Find where the given text appears and provide that cell's center as (X, Y) coordinate. 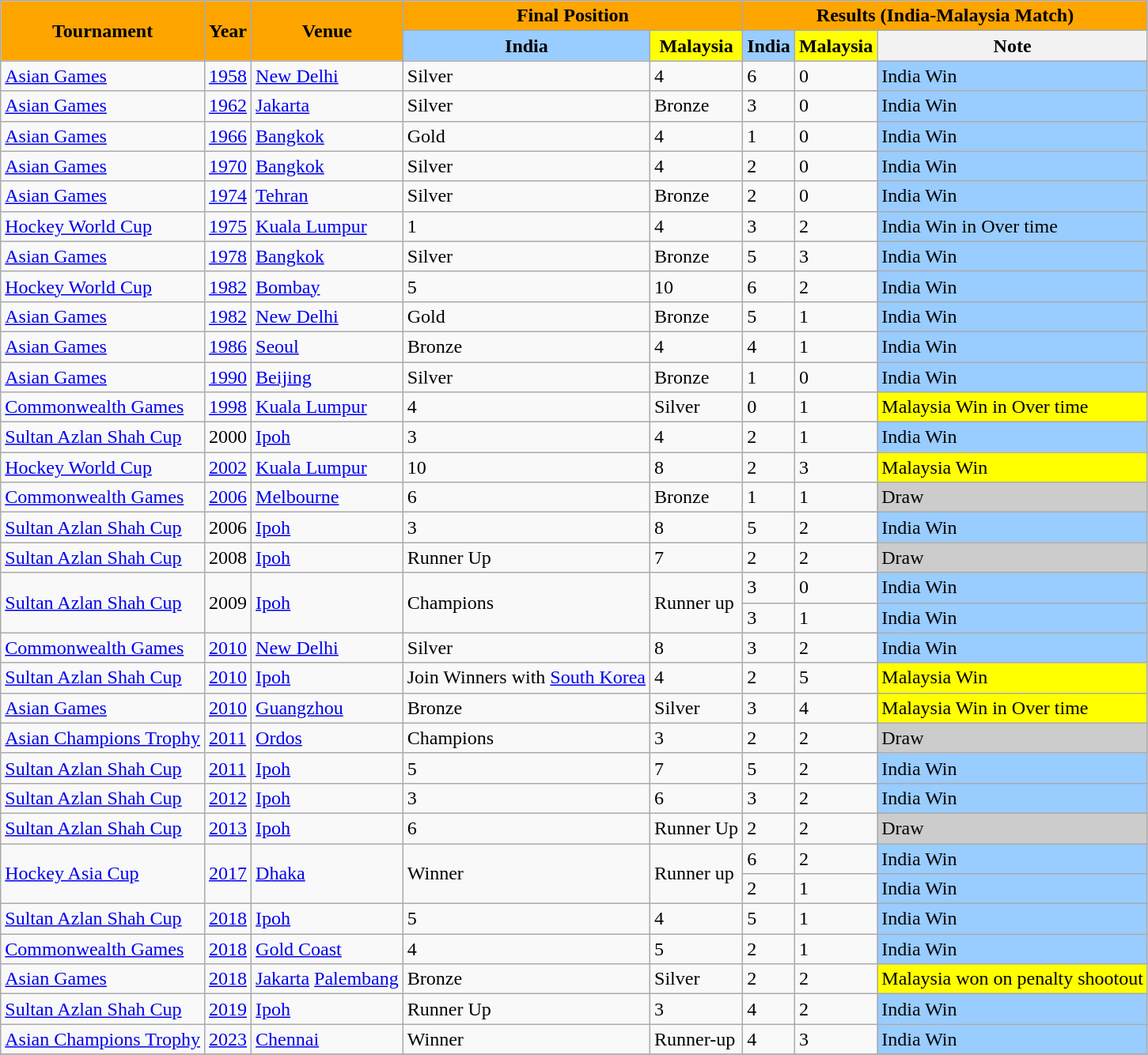
Hockey Asia Cup (103, 873)
2017 (228, 873)
Venue (328, 31)
Join Winners with South Korea (526, 678)
Dhaka (328, 873)
Tournament (103, 31)
1958 (228, 76)
Melbourne (328, 497)
India Win in Over time (1013, 226)
1966 (228, 136)
1970 (228, 166)
Note (1013, 46)
Year (228, 31)
2023 (228, 1039)
1986 (228, 346)
2009 (228, 603)
1974 (228, 196)
Seoul (328, 346)
Beijing (328, 377)
Bombay (328, 286)
Jakarta (328, 106)
2019 (228, 1009)
Ordos (328, 738)
1978 (228, 256)
1975 (228, 226)
Tehran (328, 196)
2008 (228, 558)
1990 (228, 377)
2013 (228, 828)
Results (India-Malaysia Match) (945, 16)
Final Position (573, 16)
Chennai (328, 1039)
Malaysia won on penalty shootout (1013, 979)
Jakarta Palembang (328, 979)
Gold Coast (328, 949)
Guangzhou (328, 708)
2012 (228, 798)
Runner-up (696, 1039)
1998 (228, 407)
1962 (228, 106)
2000 (228, 437)
2002 (228, 467)
